Locate the cell with the specified text and output its [X, Y] center coordinate. 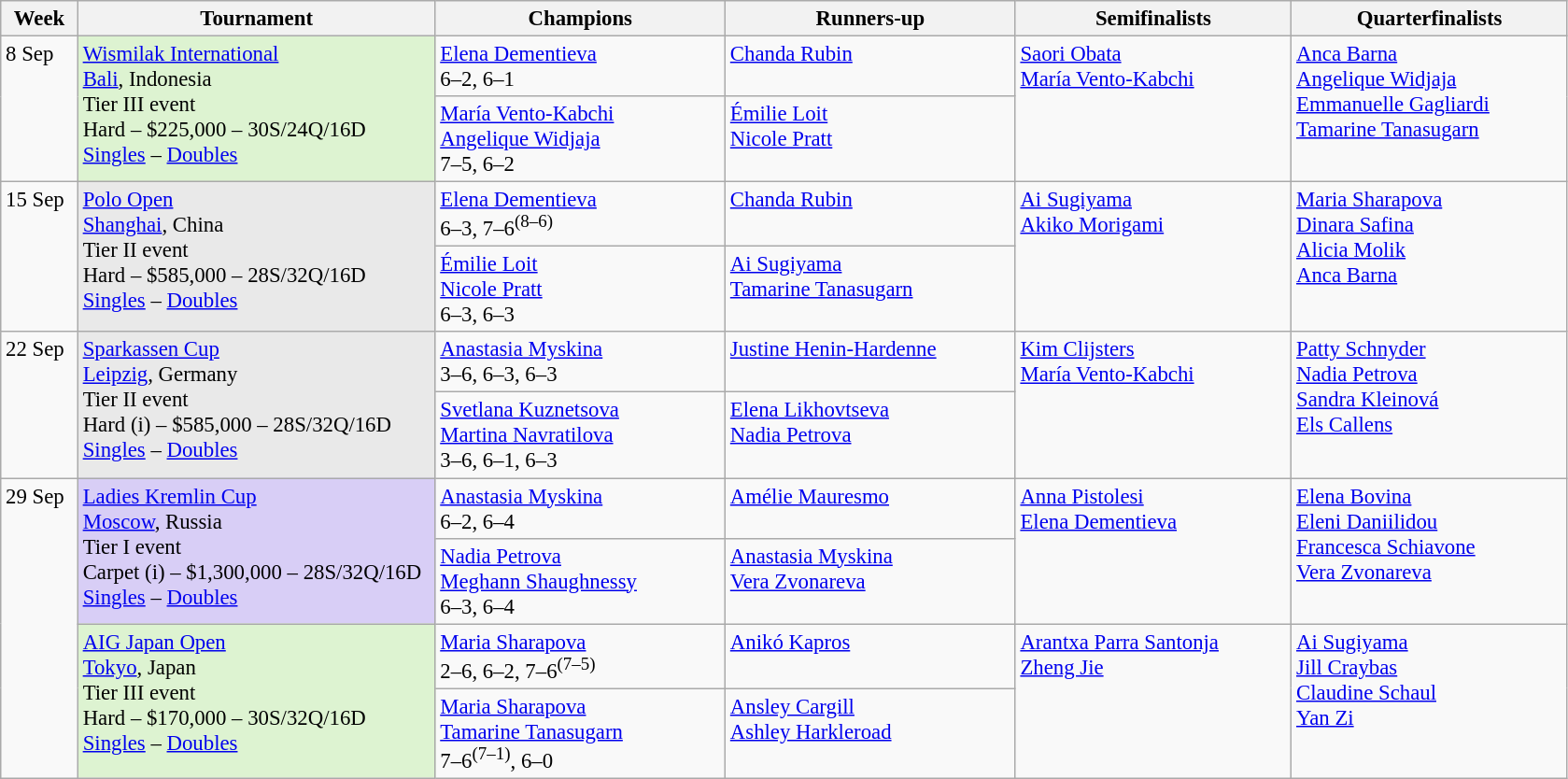
Maria Sharapova 2–6, 6–2, 7–6(7–5) [581, 656]
Elena Dementieva 6–3, 7–6(8–6) [581, 215]
Polo Open Shanghai, China Tier II eventHard – $585,000 – 28S/32Q/16DSingles – Doubles [256, 258]
Ai Sugiyama Akiko Morigami [1153, 258]
Champions [581, 19]
Elena Bovina Eleni Daniilidou Francesca Schiavone Vera Zvonareva [1430, 551]
29 Sep [39, 629]
Ai Sugiyama Jill Craybas Claudine Schaul Yan Zi [1430, 701]
Nadia Petrova Meghann Shaughnessy6–3, 6–4 [581, 581]
Anastasia Myskina 3–6, 6–3, 6–3 [581, 362]
Ai Sugiyama Tamarine Tanasugarn [870, 290]
Kim Clijsters María Vento-Kabchi [1153, 405]
María Vento-Kabchi Angelique Widjaja7–5, 6–2 [581, 139]
Anikó Kapros [870, 656]
Ladies Kremlin Cup Moscow, Russia Tier I eventCarpet (i) – $1,300,000 – 28S/32Q/16D Singles – Doubles [256, 551]
Anca Barna Angelique Widjaja Emmanuelle Gagliardi Tamarine Tanasugarn [1430, 109]
Anastasia Myskina Vera Zvonareva [870, 581]
Elena Dementieva 6–2, 6–1 [581, 67]
Tournament [256, 19]
Semifinalists [1153, 19]
Anna Pistolesi Elena Dementieva [1153, 551]
Elena Likhovtseva Nadia Petrova [870, 435]
AIG Japan Open Tokyo, Japan Tier III eventHard – $170,000 – 30S/32Q/16DSingles – Doubles [256, 701]
Ansley Cargill Ashley Harkleroad [870, 733]
Émilie Loit Nicole Pratt [870, 139]
Sparkassen Cup Leipzig, Germany Tier II eventHard (i) – $585,000 – 28S/32Q/16DSingles – Doubles [256, 405]
Maria Sharapova Tamarine Tanasugarn7–6(7–1), 6–0 [581, 733]
Runners-up [870, 19]
Émilie Loit Nicole Pratt6–3, 6–3 [581, 290]
15 Sep [39, 258]
Anastasia Myskina 6–2, 6–4 [581, 508]
Maria Sharapova Dinara Safina Alicia Molik Anca Barna [1430, 258]
Arantxa Parra Santonja Zheng Jie [1153, 701]
Week [39, 19]
8 Sep [39, 109]
Quarterfinalists [1430, 19]
Svetlana Kuznetsova Martina Navratilova3–6, 6–1, 6–3 [581, 435]
Amélie Mauresmo [870, 508]
22 Sep [39, 405]
Saori Obata María Vento-Kabchi [1153, 109]
Wismilak International Bali, Indonesia Tier III eventHard – $225,000 – 30S/24Q/16DSingles – Doubles [256, 109]
Patty Schnyder Nadia Petrova Sandra Kleinová Els Callens [1430, 405]
Justine Henin-Hardenne [870, 362]
